Locate the cell with the specified text and output its (x, y) center coordinate. 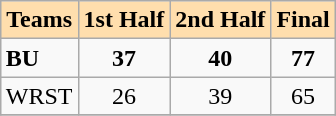
39 (220, 96)
26 (124, 96)
WRST (39, 96)
Final (303, 20)
65 (303, 96)
40 (220, 58)
1st Half (124, 20)
2nd Half (220, 20)
37 (124, 58)
77 (303, 58)
BU (39, 58)
Teams (39, 20)
